Output the [x, y] coordinate of the center of the cell containing the given text.  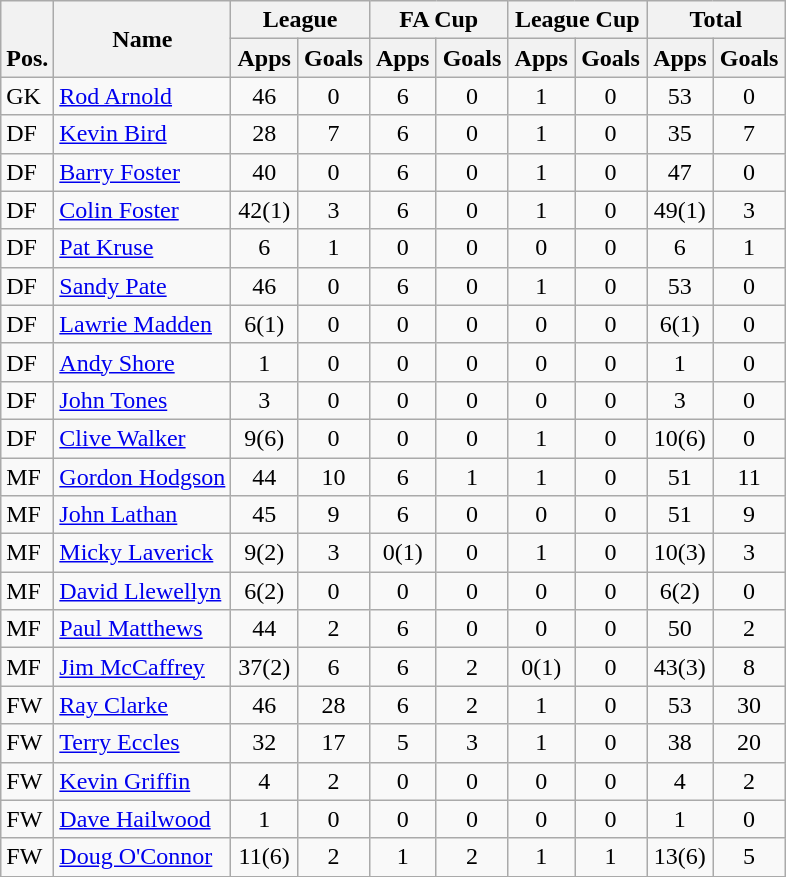
9(2) [264, 553]
42(1) [264, 210]
49(1) [680, 210]
Barry Foster [142, 172]
Paul Matthews [142, 629]
37(2) [264, 667]
Terry Eccles [142, 743]
Dave Hailwood [142, 819]
13(6) [680, 857]
League Cup [578, 20]
30 [749, 705]
John Lathan [142, 515]
GK [28, 96]
50 [680, 629]
Micky Laverick [142, 553]
Clive Walker [142, 438]
Name [142, 39]
Kevin Bird [142, 134]
Jim McCaffrey [142, 667]
Ray Clarke [142, 705]
David Llewellyn [142, 591]
38 [680, 743]
11 [749, 477]
20 [749, 743]
45 [264, 515]
17 [333, 743]
8 [749, 667]
Pos. [28, 39]
FA Cup [438, 20]
43(3) [680, 667]
Kevin Griffin [142, 781]
League [300, 20]
9(6) [264, 438]
Doug O'Connor [142, 857]
John Tones [142, 400]
Pat Kruse [142, 248]
Lawrie Madden [142, 324]
Total [716, 20]
10 [333, 477]
Colin Foster [142, 210]
Sandy Pate [142, 286]
40 [264, 172]
47 [680, 172]
35 [680, 134]
Rod Arnold [142, 96]
Gordon Hodgson [142, 477]
11(6) [264, 857]
10(3) [680, 553]
32 [264, 743]
10(6) [680, 438]
Andy Shore [142, 362]
